From the cell containing the given text, extract its center point as (x, y) coordinate. 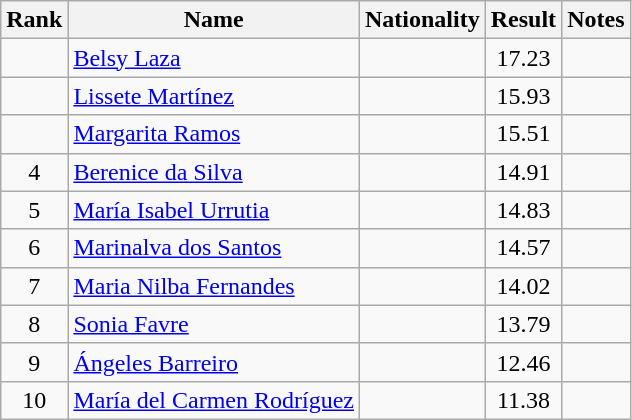
15.93 (523, 96)
Name (214, 20)
Nationality (422, 20)
15.51 (523, 134)
Lissete Martínez (214, 96)
Notes (596, 20)
7 (34, 286)
13.79 (523, 324)
14.57 (523, 248)
17.23 (523, 58)
Belsy Laza (214, 58)
8 (34, 324)
Rank (34, 20)
4 (34, 172)
Maria Nilba Fernandes (214, 286)
14.83 (523, 210)
9 (34, 362)
14.02 (523, 286)
5 (34, 210)
Marinalva dos Santos (214, 248)
14.91 (523, 172)
Result (523, 20)
María Isabel Urrutia (214, 210)
Ángeles Barreiro (214, 362)
Berenice da Silva (214, 172)
Sonia Favre (214, 324)
María del Carmen Rodríguez (214, 400)
12.46 (523, 362)
6 (34, 248)
10 (34, 400)
11.38 (523, 400)
Margarita Ramos (214, 134)
